Scan for the cell matching the given text and deliver its [x, y] coordinate at center. 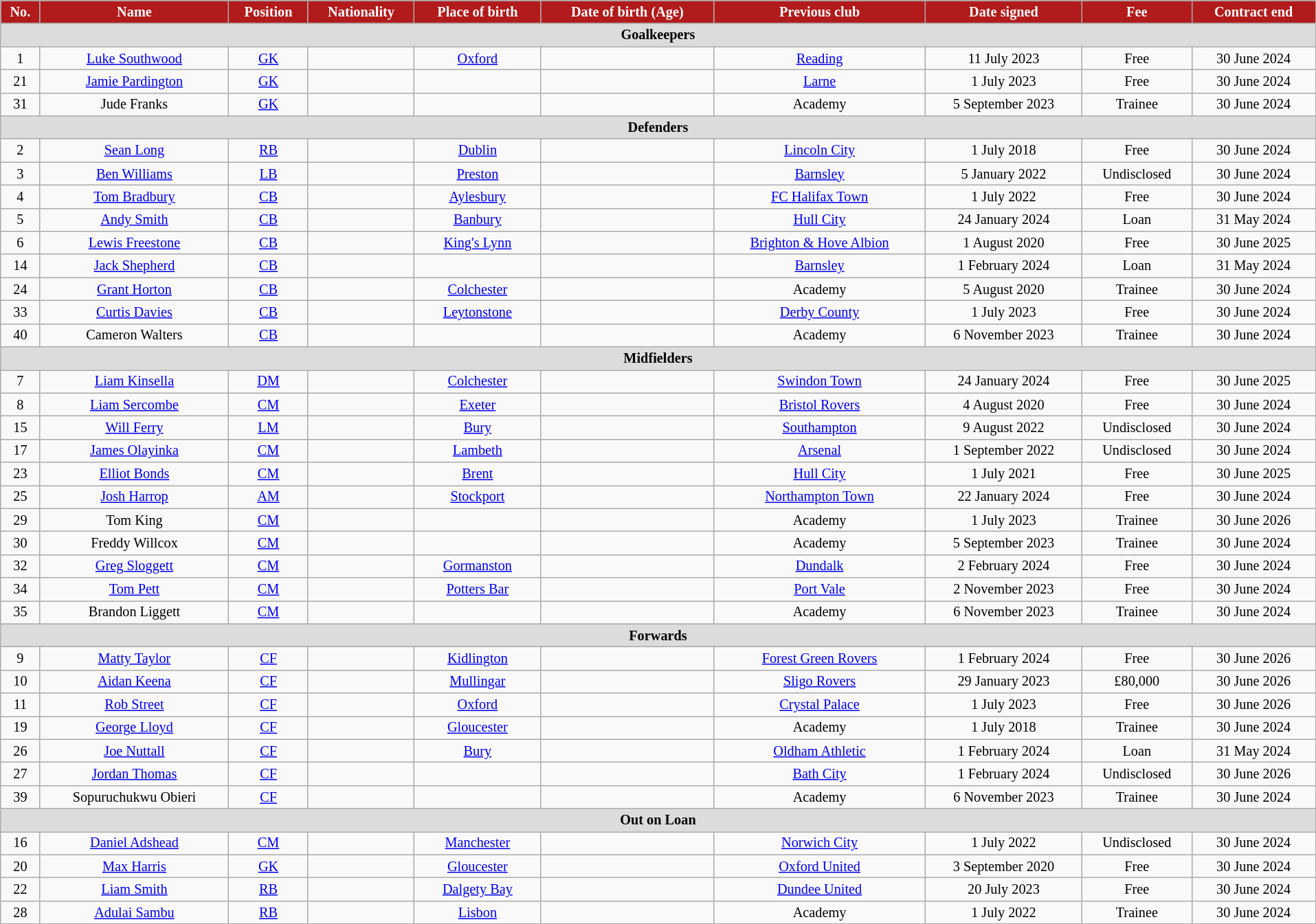
Joe Nuttall [135, 751]
AM [268, 497]
11 July 2023 [1003, 58]
28 [21, 912]
20 July 2023 [1003, 889]
Tom Bradbury [135, 196]
Forest Green Rovers [820, 658]
Luke Southwood [135, 58]
£80,000 [1137, 681]
Northampton Town [820, 497]
Out on Loan [658, 820]
16 [21, 843]
Fee [1137, 12]
Grant Horton [135, 289]
Jamie Pardington [135, 81]
Preston [478, 174]
Matty Taylor [135, 658]
Forwards [658, 635]
Dublin [478, 150]
Liam Smith [135, 889]
Manchester [478, 843]
7 [21, 381]
Defenders [658, 127]
Daniel Adshead [135, 843]
Liam Sercombe [135, 405]
Tom King [135, 520]
Rob Street [135, 705]
20 [21, 866]
Brighton & Hove Albion [820, 243]
Derby County [820, 312]
40 [21, 335]
2 November 2023 [1003, 589]
DM [268, 381]
Sean Long [135, 150]
Norwich City [820, 843]
1 [21, 58]
Leytonstone [478, 312]
11 [21, 705]
Dalgety Bay [478, 889]
1 July 2021 [1003, 473]
Aidan Keena [135, 681]
Oxford United [820, 866]
Oldham Athletic [820, 751]
9 [21, 658]
3 [21, 174]
32 [21, 566]
Crystal Palace [820, 705]
21 [21, 81]
Larne [820, 81]
LB [268, 174]
17 [21, 451]
Reading [820, 58]
Lisbon [478, 912]
5 [21, 220]
Dundalk [820, 566]
39 [21, 797]
Will Ferry [135, 427]
Adulai Sambu [135, 912]
Gormanston [478, 566]
Jude Franks [135, 104]
Lambeth [478, 451]
30 [21, 543]
Josh Harrop [135, 497]
Jordan Thomas [135, 774]
22 January 2024 [1003, 497]
25 [21, 497]
Date of birth (Age) [627, 12]
Lewis Freestone [135, 243]
6 [21, 243]
Sligo Rovers [820, 681]
2 February 2024 [1003, 566]
Goalkeepers [658, 35]
Southampton [820, 427]
10 [21, 681]
Mullingar [478, 681]
35 [21, 612]
King's Lynn [478, 243]
Position [268, 12]
Liam Kinsella [135, 381]
4 [21, 196]
2 [21, 150]
Date signed [1003, 12]
Tom Pett [135, 589]
1 September 2022 [1003, 451]
Sopuruchukwu Obieri [135, 797]
Bristol Rovers [820, 405]
Bath City [820, 774]
8 [21, 405]
Midfielders [658, 358]
4 August 2020 [1003, 405]
James Olayinka [135, 451]
Andy Smith [135, 220]
Brandon Liggett [135, 612]
Arsenal [820, 451]
9 August 2022 [1003, 427]
Banbury [478, 220]
31 [21, 104]
Kidlington [478, 658]
22 [21, 889]
Greg Sloggett [135, 566]
5 August 2020 [1003, 289]
Cameron Walters [135, 335]
Max Harris [135, 866]
24 [21, 289]
Previous club [820, 12]
1 August 2020 [1003, 243]
Port Vale [820, 589]
Place of birth [478, 12]
19 [21, 728]
Potters Bar [478, 589]
George Lloyd [135, 728]
Name [135, 12]
5 January 2022 [1003, 174]
29 January 2023 [1003, 681]
LM [268, 427]
27 [21, 774]
Nationality [361, 12]
Jack Shepherd [135, 266]
29 [21, 520]
Freddy Willcox [135, 543]
33 [21, 312]
Ben Williams [135, 174]
Aylesbury [478, 196]
34 [21, 589]
Brent [478, 473]
Exeter [478, 405]
FC Halifax Town [820, 196]
Contract end [1253, 12]
Stockport [478, 497]
23 [21, 473]
Curtis Davies [135, 312]
15 [21, 427]
3 September 2020 [1003, 866]
Elliot Bonds [135, 473]
No. [21, 12]
Lincoln City [820, 150]
Swindon Town [820, 381]
26 [21, 751]
14 [21, 266]
Dundee United [820, 889]
